Determine the [x, y] coordinate at the center of the cell enclosing the given text.  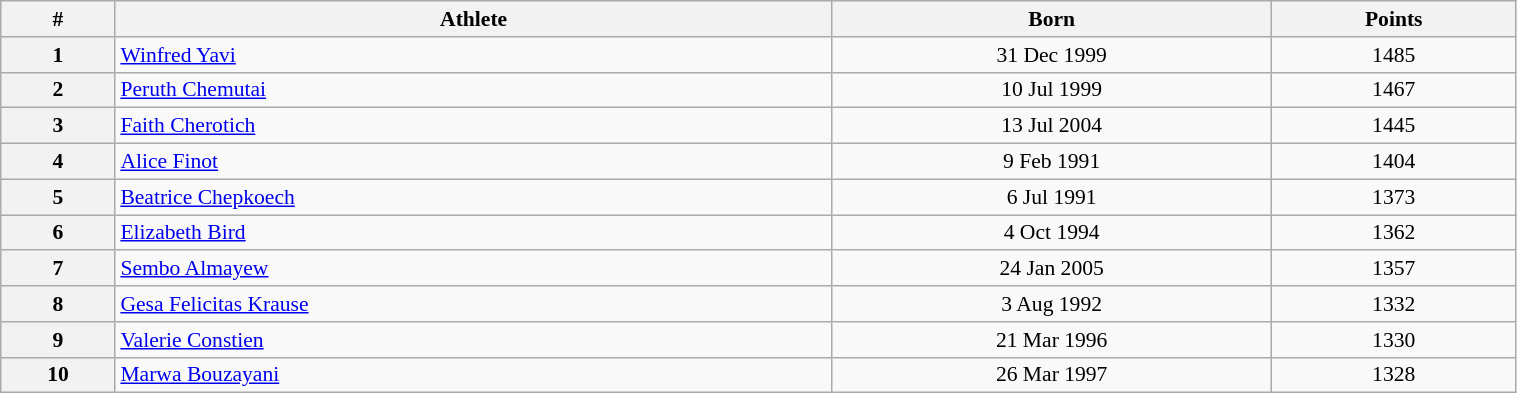
13 Jul 2004 [1052, 126]
9 [58, 340]
4 Oct 1994 [1052, 233]
1373 [1394, 197]
Marwa Bouzayani [474, 375]
Beatrice Chepkoech [474, 197]
3 [58, 126]
7 [58, 269]
Valerie Constien [474, 340]
1 [58, 55]
6 Jul 1991 [1052, 197]
1357 [1394, 269]
Peruth Chemutai [474, 90]
Gesa Felicitas Krause [474, 304]
6 [58, 233]
2 [58, 90]
1485 [1394, 55]
Athlete [474, 19]
31 Dec 1999 [1052, 55]
3 Aug 1992 [1052, 304]
1332 [1394, 304]
1445 [1394, 126]
10 Jul 1999 [1052, 90]
Faith Cherotich [474, 126]
Winfred Yavi [474, 55]
4 [58, 162]
8 [58, 304]
Points [1394, 19]
9 Feb 1991 [1052, 162]
# [58, 19]
1362 [1394, 233]
1467 [1394, 90]
1404 [1394, 162]
Alice Finot [474, 162]
24 Jan 2005 [1052, 269]
Sembo Almayew [474, 269]
5 [58, 197]
1330 [1394, 340]
26 Mar 1997 [1052, 375]
21 Mar 1996 [1052, 340]
Elizabeth Bird [474, 233]
1328 [1394, 375]
10 [58, 375]
Born [1052, 19]
